From the cell containing the given text, extract its center point as (x, y) coordinate. 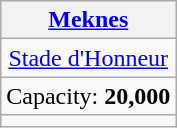
Stade d'Honneur (88, 58)
Meknes (88, 20)
Capacity: 20,000 (88, 96)
